Return the [x, y] coordinate for the center point of the cell that contains the specified text.  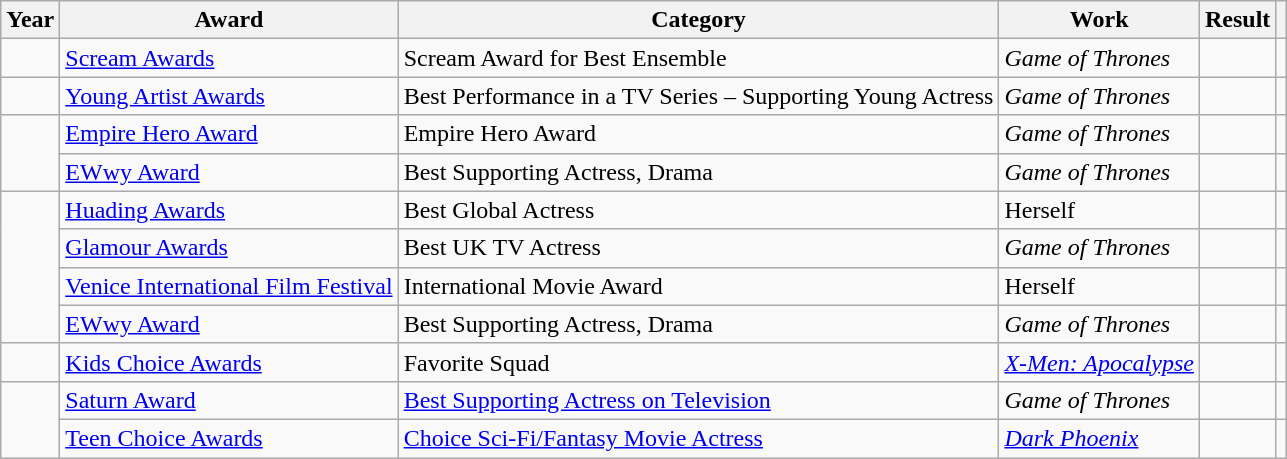
Venice International Film Festival [229, 286]
Choice Sci-Fi/Fantasy Movie Actress [698, 438]
International Movie Award [698, 286]
Best UK TV Actress [698, 248]
Work [1100, 20]
Glamour Awards [229, 248]
Teen Choice Awards [229, 438]
Favorite Squad [698, 362]
Category [698, 20]
Young Artist Awards [229, 96]
Kids Choice Awards [229, 362]
Saturn Award [229, 400]
Best Performance in a TV Series – Supporting Young Actress [698, 96]
Huading Awards [229, 210]
X-Men: Apocalypse [1100, 362]
Scream Award for Best Ensemble [698, 58]
Result [1237, 20]
Best Global Actress [698, 210]
Dark Phoenix [1100, 438]
Scream Awards [229, 58]
Award [229, 20]
Year [30, 20]
Best Supporting Actress on Television [698, 400]
